Search for the cell housing the specified text and yield its (x, y) center coordinate. 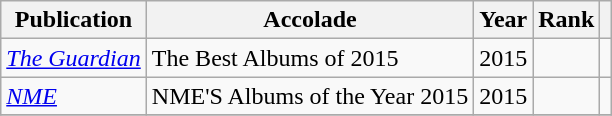
The Guardian (74, 58)
Publication (74, 20)
NME (74, 96)
Rank (566, 20)
Year (504, 20)
Accolade (310, 20)
The Best Albums of 2015 (310, 58)
NME'S Albums of the Year 2015 (310, 96)
